Return [X, Y] of the center of cell containing provided text 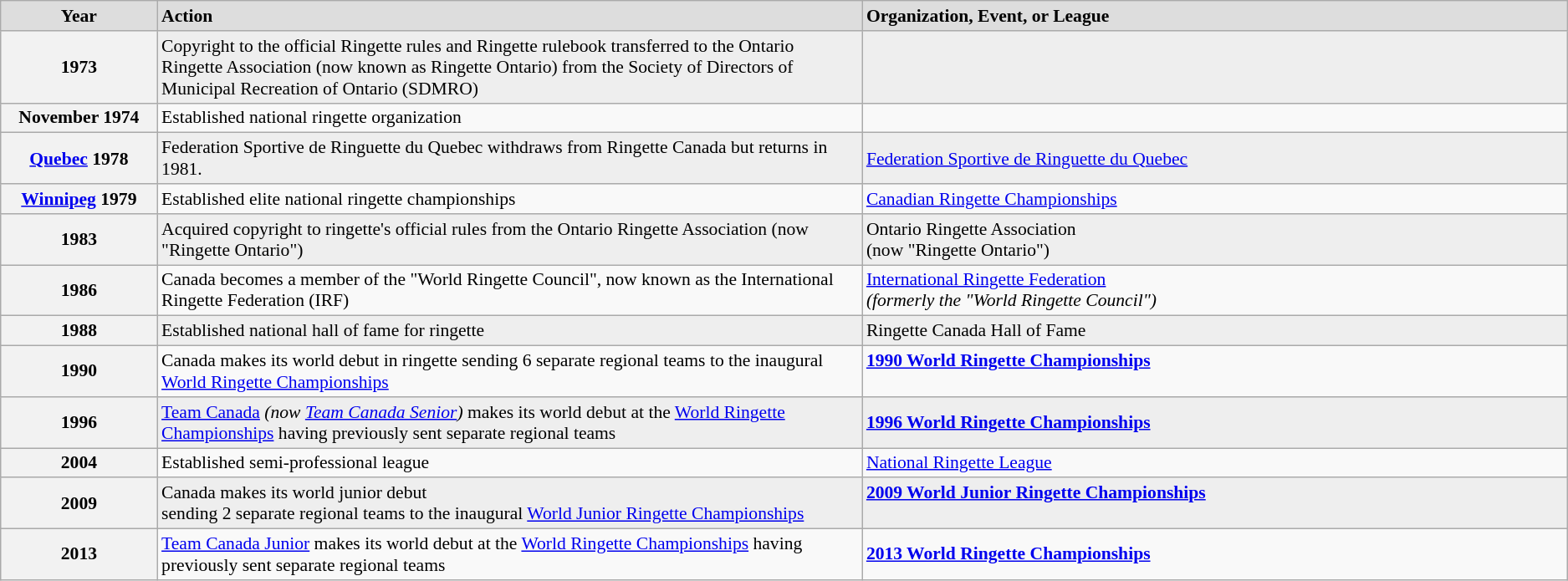
2013 [79, 555]
1990 World Ringette Championships [1214, 371]
November 1974 [79, 118]
International Ringette Federation(formerly the "World Ringette Council") [1214, 291]
Acquired copyright to ringette's official rules from the Ontario Ringette Association (now "Ringette Ontario") [510, 239]
Federation Sportive de Ringuette du Quebec [1214, 159]
2009 World Junior Ringette Championships [1214, 503]
Ringette Canada Hall of Fame [1214, 331]
1973 [79, 67]
National Ringette League [1214, 463]
Canada makes its world junior debutsending 2 separate regional teams to the inaugural World Junior Ringette Championships [510, 503]
Canada makes its world debut in ringette sending 6 separate regional teams to the inaugural World Ringette Championships [510, 371]
Winnipeg 1979 [79, 199]
2009 [79, 503]
Action [510, 16]
Established semi-professional league [510, 463]
2013 World Ringette Championships [1214, 555]
1996 [79, 423]
Ontario Ringette Association(now "Ringette Ontario") [1214, 239]
2004 [79, 463]
Team Canada (now Team Canada Senior) makes its world debut at the World Ringette Championships having previously sent separate regional teams [510, 423]
1986 [79, 291]
Established national hall of fame for ringette [510, 331]
Year [79, 16]
1990 [79, 371]
Canadian Ringette Championships [1214, 199]
Federation Sportive de Ringuette du Quebec withdraws from Ringette Canada but returns in 1981. [510, 159]
Quebec 1978 [79, 159]
1996 World Ringette Championships [1214, 423]
Established elite national ringette championships [510, 199]
1983 [79, 239]
1988 [79, 331]
Team Canada Junior makes its world debut at the World Ringette Championships having previously sent separate regional teams [510, 555]
Canada becomes a member of the "World Ringette Council", now known as the International Ringette Federation (IRF) [510, 291]
Established national ringette organization [510, 118]
Organization, Event, or League [1214, 16]
